Provide the [x, y] coordinate of the cell's center where the given text is located.  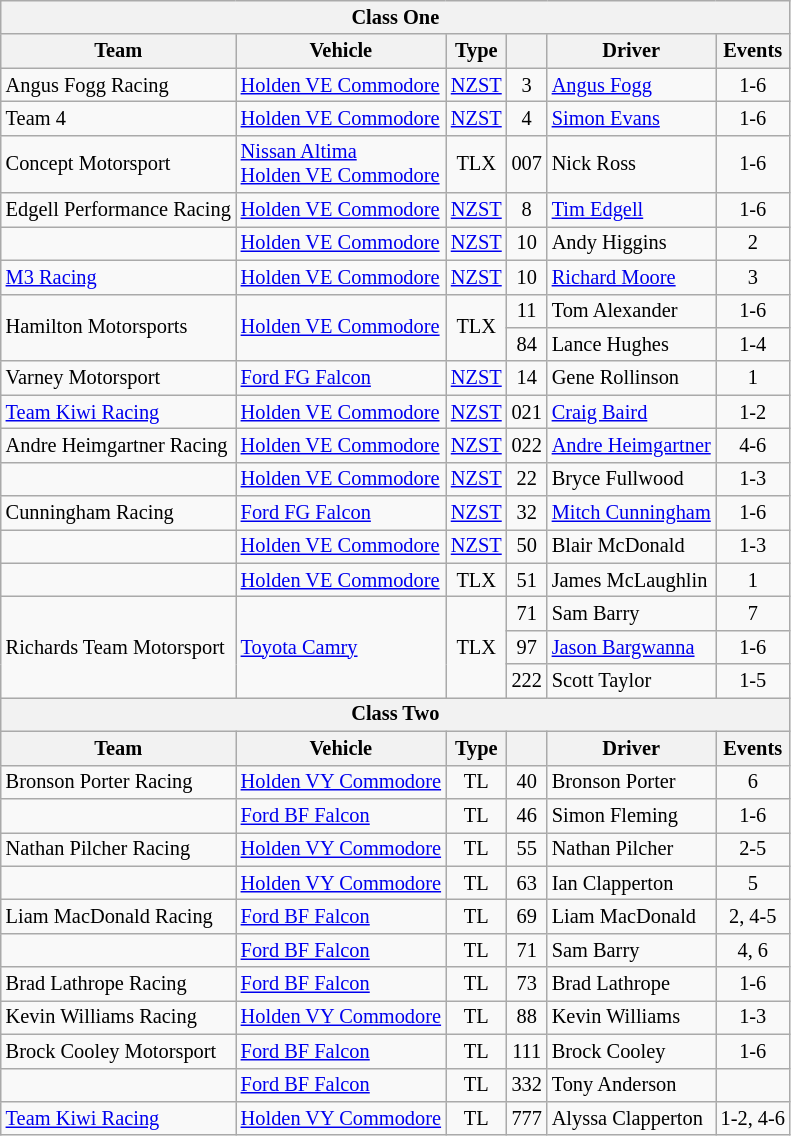
Ian Clapperton [632, 883]
Varney Motorsport [118, 378]
2 [753, 243]
Team 4 [118, 118]
Brad Lathrope [632, 984]
5 [753, 883]
1-5 [753, 681]
Brad Lathrope Racing [118, 984]
332 [527, 1085]
84 [527, 344]
022 [527, 445]
Brock Cooley [632, 1051]
Scott Taylor [632, 681]
97 [527, 647]
4-6 [753, 445]
14 [527, 378]
Nathan Pilcher [632, 849]
Bronson Porter Racing [118, 782]
88 [527, 1017]
Cunningham Racing [118, 513]
Nissan Altima Holden VE Commodore [341, 164]
Andre Heimgartner Racing [118, 445]
Nathan Pilcher Racing [118, 849]
2-5 [753, 849]
51 [527, 580]
Mitch Cunningham [632, 513]
6 [753, 782]
8 [527, 210]
50 [527, 546]
Gene Rollinson [632, 378]
63 [527, 883]
32 [527, 513]
Liam MacDonald Racing [118, 916]
1-2, 4-6 [753, 1118]
4 [527, 118]
11 [527, 311]
Hamilton Motorsports [118, 328]
73 [527, 984]
Brock Cooley Motorsport [118, 1051]
Tom Alexander [632, 311]
Andy Higgins [632, 243]
Bronson Porter [632, 782]
1-2 [753, 412]
Andre Heimgartner [632, 445]
Bryce Fullwood [632, 479]
Kevin Williams Racing [118, 1017]
222 [527, 681]
M3 Racing [118, 277]
007 [527, 164]
021 [527, 412]
Alyssa Clapperton [632, 1118]
40 [527, 782]
777 [527, 1118]
Lance Hughes [632, 344]
22 [527, 479]
2, 4-5 [753, 916]
111 [527, 1051]
Angus Fogg [632, 85]
Simon Fleming [632, 815]
46 [527, 815]
Richards Team Motorsport [118, 646]
Nick Ross [632, 164]
Simon Evans [632, 118]
Kevin Williams [632, 1017]
Craig Baird [632, 412]
Toyota Camry [341, 646]
Class One [396, 17]
Tim Edgell [632, 210]
7 [753, 613]
Tony Anderson [632, 1085]
69 [527, 916]
Richard Moore [632, 277]
55 [527, 849]
4, 6 [753, 950]
1-4 [753, 344]
James McLaughlin [632, 580]
Jason Bargwanna [632, 647]
Liam MacDonald [632, 916]
Angus Fogg Racing [118, 85]
Blair McDonald [632, 546]
Class Two [396, 714]
Edgell Performance Racing [118, 210]
Concept Motorsport [118, 164]
